Scan for the cell matching the given text and deliver its (X, Y) coordinate at center. 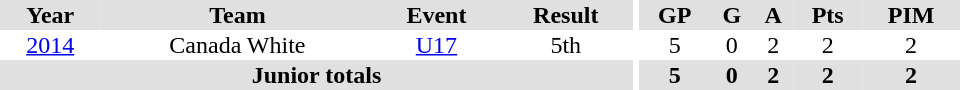
Canada White (237, 45)
PIM (911, 15)
Year (50, 15)
5th (566, 45)
Pts (828, 15)
2014 (50, 45)
Team (237, 15)
Event (436, 15)
Result (566, 15)
G (732, 15)
Junior totals (316, 75)
U17 (436, 45)
GP (675, 15)
A (773, 15)
